For the text-containing cell, return its midpoint in [X, Y] coordinate format. 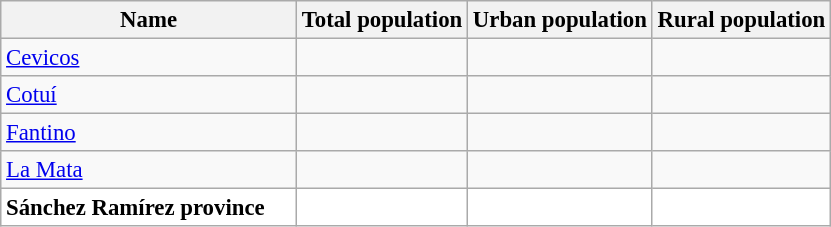
Sánchez Ramírez province [149, 208]
Urban population [560, 20]
Name [149, 20]
La Mata [149, 170]
Rural population [741, 20]
Fantino [149, 133]
Cotuí [149, 95]
Total population [382, 20]
Cevicos [149, 58]
